Extract the (X, Y) coordinate from the center of the cell holding the provided text.  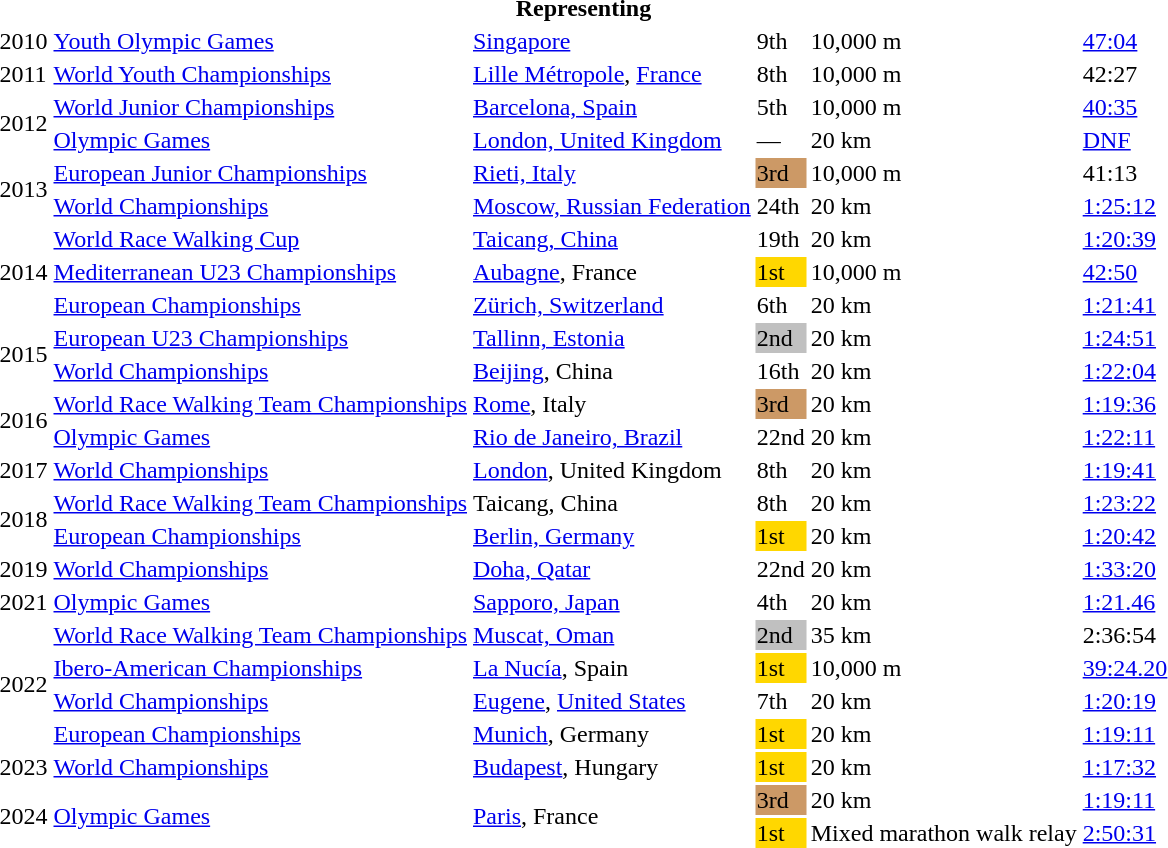
4th (780, 602)
Sapporo, Japan (612, 602)
Rieti, Italy (612, 173)
Youth Olympic Games (260, 41)
Tallinn, Estonia (612, 338)
European Junior Championships (260, 173)
Rio de Janeiro, Brazil (612, 437)
Singapore (612, 41)
Doha, Qatar (612, 569)
World Race Walking Cup (260, 239)
Aubagne, France (612, 272)
Mixed marathon walk relay (944, 833)
Zürich, Switzerland (612, 305)
European U23 Championships (260, 338)
6th (780, 305)
Lille Métropole, France (612, 74)
Berlin, Germany (612, 536)
Ibero-American Championships (260, 668)
16th (780, 371)
La Nucía, Spain (612, 668)
19th (780, 239)
5th (780, 107)
Munich, Germany (612, 734)
Beijing, China (612, 371)
Rome, Italy (612, 404)
Paris, France (612, 816)
World Youth Championships (260, 74)
Barcelona, Spain (612, 107)
Moscow, Russian Federation (612, 206)
Mediterranean U23 Championships (260, 272)
Budapest, Hungary (612, 767)
7th (780, 701)
35 km (944, 635)
— (780, 140)
24th (780, 206)
Eugene, United States (612, 701)
World Junior Championships (260, 107)
9th (780, 41)
Muscat, Oman (612, 635)
